Identify which cell holds the provided text, then report its [x, y] central coordinate. 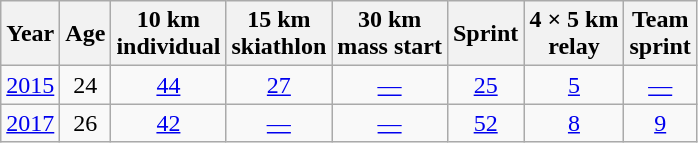
42 [168, 123]
5 [574, 85]
15 kmskiathlon [279, 34]
44 [168, 85]
25 [485, 85]
8 [574, 123]
24 [86, 85]
Sprint [485, 34]
9 [660, 123]
Teamsprint [660, 34]
4 × 5 kmrelay [574, 34]
Age [86, 34]
27 [279, 85]
Year [30, 34]
10 kmindividual [168, 34]
2015 [30, 85]
26 [86, 123]
30 kmmass start [390, 34]
52 [485, 123]
2017 [30, 123]
